For the text-containing cell, return its midpoint in [X, Y] coordinate format. 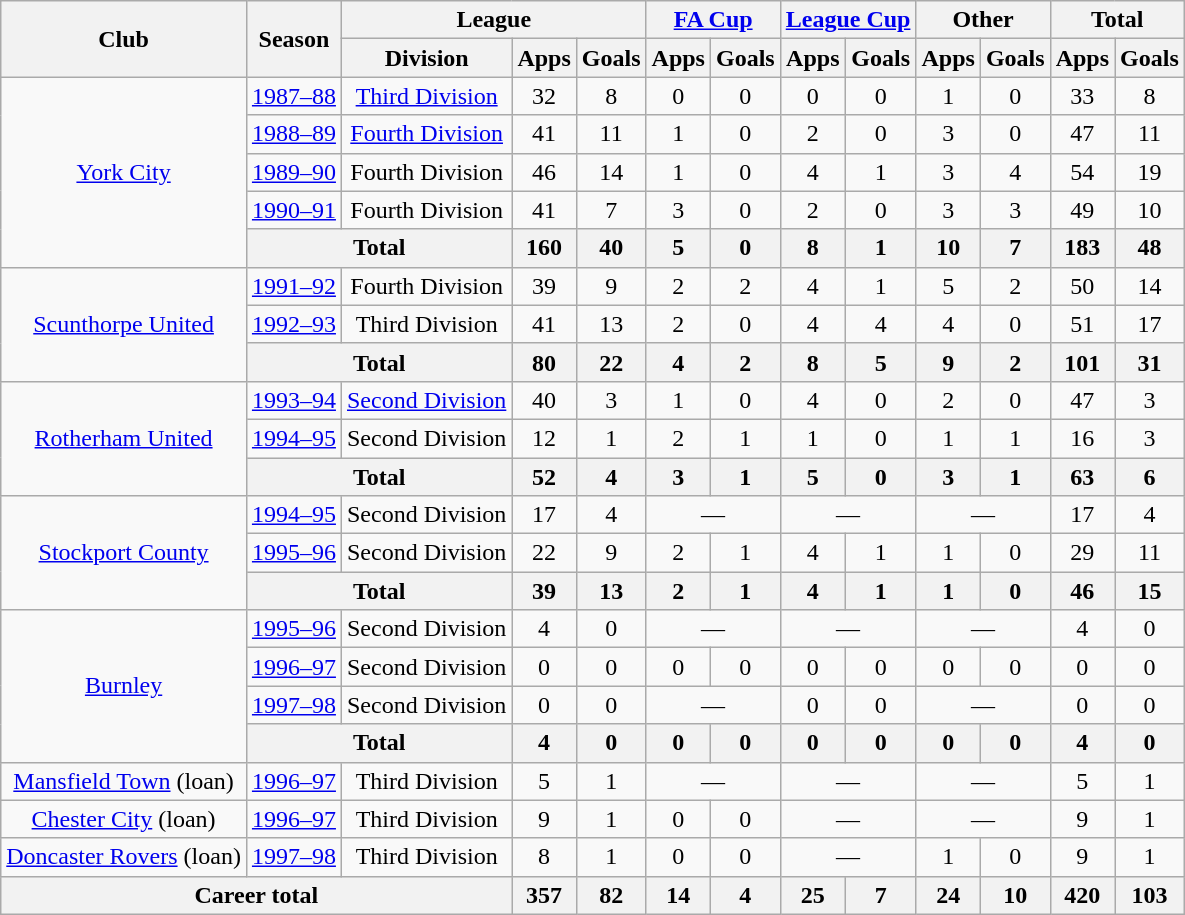
32 [544, 96]
Mansfield Town (loan) [124, 781]
29 [1082, 553]
1988–89 [294, 134]
15 [1150, 591]
160 [544, 248]
420 [1082, 895]
48 [1150, 248]
Club [124, 39]
Other [983, 20]
Stockport County [124, 553]
Season [294, 39]
49 [1082, 210]
Rotherham United [124, 438]
Division [426, 58]
50 [1082, 286]
League Cup [848, 20]
12 [544, 438]
Doncaster Rovers (loan) [124, 857]
York City [124, 172]
Burnley [124, 686]
103 [1150, 895]
Chester City (loan) [124, 819]
1992–93 [294, 324]
33 [1082, 96]
24 [948, 895]
31 [1150, 362]
1991–92 [294, 286]
25 [812, 895]
183 [1082, 248]
51 [1082, 324]
52 [544, 477]
1993–94 [294, 400]
80 [544, 362]
Scunthorpe United [124, 324]
101 [1082, 362]
19 [1150, 172]
1987–88 [294, 96]
1989–90 [294, 172]
16 [1082, 438]
1990–91 [294, 210]
357 [544, 895]
6 [1150, 477]
82 [611, 895]
FA Cup [713, 20]
63 [1082, 477]
54 [1082, 172]
League [494, 20]
Career total [256, 895]
